Return the (x, y) coordinate for the center point of the cell that contains the specified text.  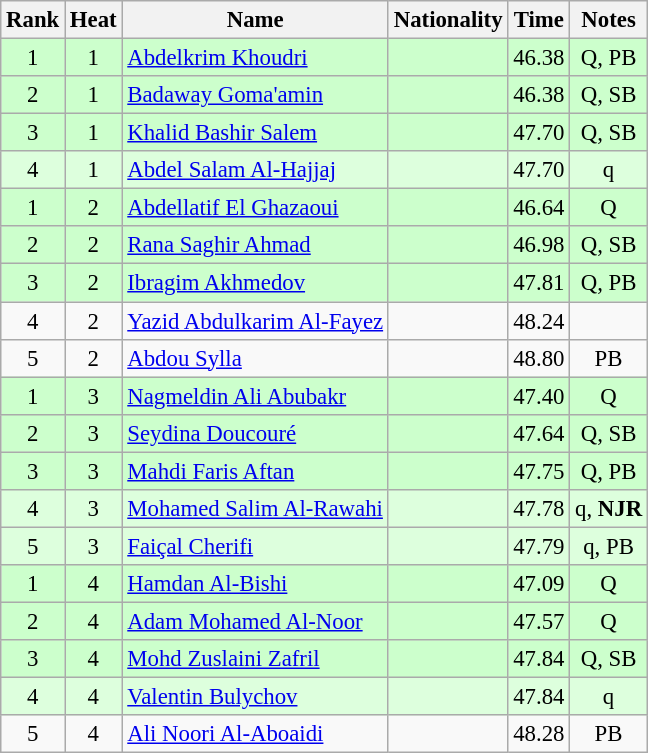
Ali Noori Al-Aboaidi (255, 734)
Rank (33, 20)
Khalid Bashir Salem (255, 133)
Time (539, 20)
Adam Mohamed Al-Noor (255, 621)
Nagmeldin Ali Abubakr (255, 396)
q, NJR (609, 509)
q, PB (609, 546)
Badaway Goma'amin (255, 95)
Mohd Zuslaini Zafril (255, 659)
Notes (609, 20)
47.79 (539, 546)
Abdelkrim Khoudri (255, 58)
Faiçal Cherifi (255, 546)
Rana Saghir Ahmad (255, 245)
Hamdan Al-Bishi (255, 584)
48.80 (539, 358)
46.98 (539, 245)
47.81 (539, 283)
Mahdi Faris Aftan (255, 471)
Ibragim Akhmedov (255, 283)
47.64 (539, 433)
47.75 (539, 471)
48.24 (539, 321)
Valentin Bulychov (255, 697)
Name (255, 20)
Abdou Sylla (255, 358)
47.09 (539, 584)
Nationality (448, 20)
47.57 (539, 621)
Yazid Abdulkarim Al-Fayez (255, 321)
Mohamed Salim Al-Rawahi (255, 509)
Abdel Salam Al-Hajjaj (255, 170)
Seydina Doucouré (255, 433)
Heat (94, 20)
Abdellatif El Ghazaoui (255, 208)
47.40 (539, 396)
46.64 (539, 208)
48.28 (539, 734)
47.78 (539, 509)
